Output the (x, y) coordinate of the center of the cell containing the given text.  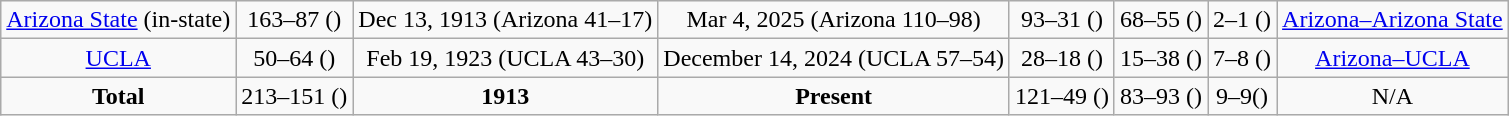
Total (118, 96)
9–9() (1242, 96)
Dec 13, 1913 (Arizona 41–17) (506, 20)
163–87 () (294, 20)
68–55 () (1160, 20)
121–49 () (1062, 96)
93–31 () (1062, 20)
Feb 19, 1923 (UCLA 43–30) (506, 58)
1913 (506, 96)
December 14, 2024 (UCLA 57–54) (834, 58)
28–18 () (1062, 58)
2–1 () (1242, 20)
83–93 () (1160, 96)
50–64 () (294, 58)
Arizona–UCLA (1393, 58)
Arizona State (in-state) (118, 20)
Arizona–Arizona State (1393, 20)
UCLA (118, 58)
213–151 () (294, 96)
7–8 () (1242, 58)
N/A (1393, 96)
15–38 () (1160, 58)
Present (834, 96)
Mar 4, 2025 (Arizona 110–98) (834, 20)
